Locate the cell with the specified text and output its (X, Y) center coordinate. 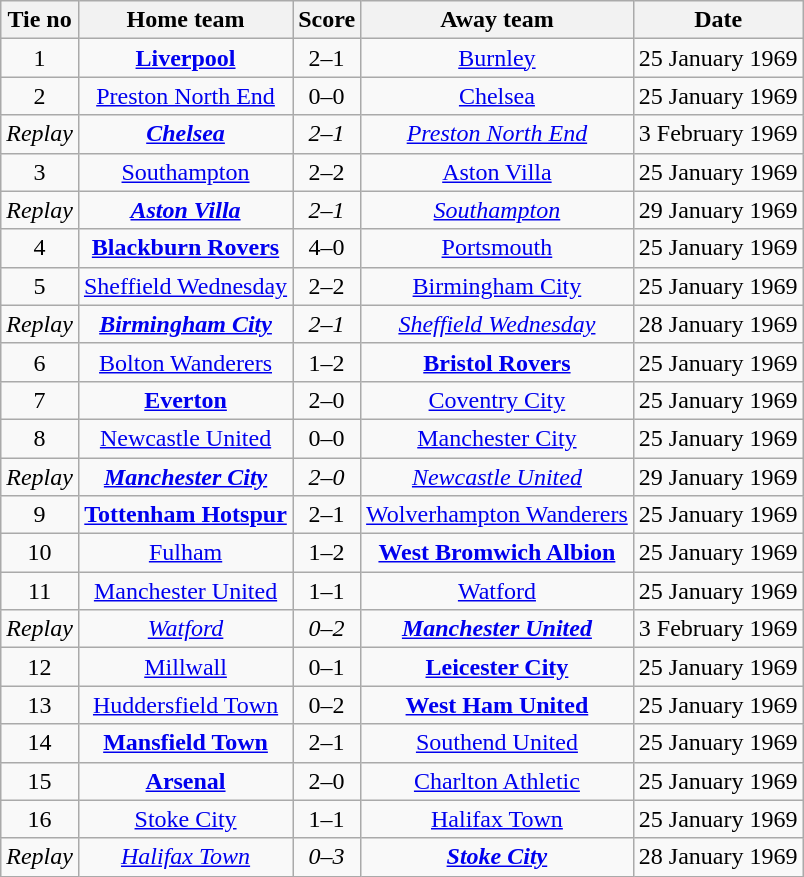
14 (40, 743)
7 (40, 400)
4–0 (327, 248)
Charlton Athletic (498, 781)
Southend United (498, 743)
Portsmouth (498, 248)
Coventry City (498, 400)
1 (40, 58)
Leicester City (498, 667)
16 (40, 819)
13 (40, 705)
15 (40, 781)
12 (40, 667)
Mansfield Town (185, 743)
Liverpool (185, 58)
11 (40, 591)
Away team (498, 20)
Millwall (185, 667)
Burnley (498, 58)
Date (718, 20)
Bolton Wanderers (185, 362)
0–3 (327, 857)
Arsenal (185, 781)
2 (40, 96)
Everton (185, 400)
5 (40, 286)
Wolverhampton Wanderers (498, 515)
Fulham (185, 553)
0–1 (327, 667)
4 (40, 248)
Score (327, 20)
Huddersfield Town (185, 705)
10 (40, 553)
Tie no (40, 20)
Bristol Rovers (498, 362)
West Bromwich Albion (498, 553)
West Ham United (498, 705)
6 (40, 362)
3 (40, 172)
Tottenham Hotspur (185, 515)
8 (40, 438)
9 (40, 515)
Blackburn Rovers (185, 248)
Home team (185, 20)
